From the cell containing the given text, extract its center point as (X, Y) coordinate. 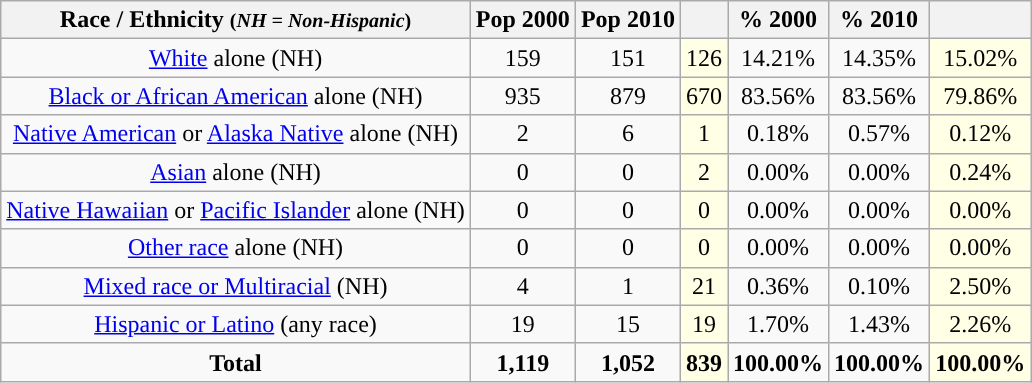
Pop 2000 (522, 20)
159 (522, 58)
6 (628, 134)
2.50% (980, 286)
14.35% (880, 58)
935 (522, 96)
0.10% (880, 286)
4 (522, 286)
15.02% (980, 58)
% 2000 (778, 20)
1,052 (628, 362)
1,119 (522, 362)
839 (704, 362)
15 (628, 324)
2.26% (980, 324)
79.86% (980, 96)
0.36% (778, 286)
Race / Ethnicity (NH = Non-Hispanic) (236, 20)
0.57% (880, 134)
Other race alone (NH) (236, 248)
670 (704, 96)
879 (628, 96)
0.18% (778, 134)
Pop 2010 (628, 20)
White alone (NH) (236, 58)
Asian alone (NH) (236, 172)
14.21% (778, 58)
% 2010 (880, 20)
Total (236, 362)
126 (704, 58)
Hispanic or Latino (any race) (236, 324)
21 (704, 286)
0.12% (980, 134)
Black or African American alone (NH) (236, 96)
Native Hawaiian or Pacific Islander alone (NH) (236, 210)
1.70% (778, 324)
Native American or Alaska Native alone (NH) (236, 134)
151 (628, 58)
Mixed race or Multiracial (NH) (236, 286)
0.24% (980, 172)
1.43% (880, 324)
